Locate the cell with the specified text and output its [X, Y] center coordinate. 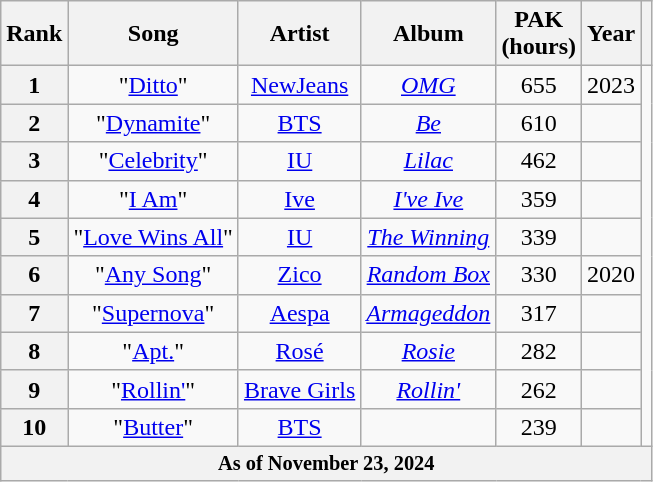
Year [612, 34]
239 [539, 427]
655 [539, 85]
Rollin' [428, 389]
PAK(hours) [539, 34]
10 [34, 427]
330 [539, 275]
Ive [299, 199]
Album [428, 34]
Song [154, 34]
339 [539, 237]
"Ditto" [154, 85]
Lilac [428, 161]
9 [34, 389]
"Butter" [154, 427]
2023 [612, 85]
7 [34, 313]
OMG [428, 85]
462 [539, 161]
Zico [299, 275]
262 [539, 389]
"Dynamite" [154, 123]
"Love Wins All" [154, 237]
1 [34, 85]
As of November 23, 2024 [326, 463]
I've Ive [428, 199]
2 [34, 123]
2020 [612, 275]
Rank [34, 34]
Artist [299, 34]
3 [34, 161]
Be [428, 123]
5 [34, 237]
317 [539, 313]
"Apt." [154, 351]
Rosé [299, 351]
282 [539, 351]
6 [34, 275]
610 [539, 123]
Rosie [428, 351]
"I Am" [154, 199]
4 [34, 199]
Random Box [428, 275]
NewJeans [299, 85]
8 [34, 351]
"Supernova" [154, 313]
Armageddon [428, 313]
The Winning [428, 237]
"Celebrity" [154, 161]
"Rollin'" [154, 389]
359 [539, 199]
Brave Girls [299, 389]
"Any Song" [154, 275]
Aespa [299, 313]
